Return (x, y) of the center of cell containing provided text 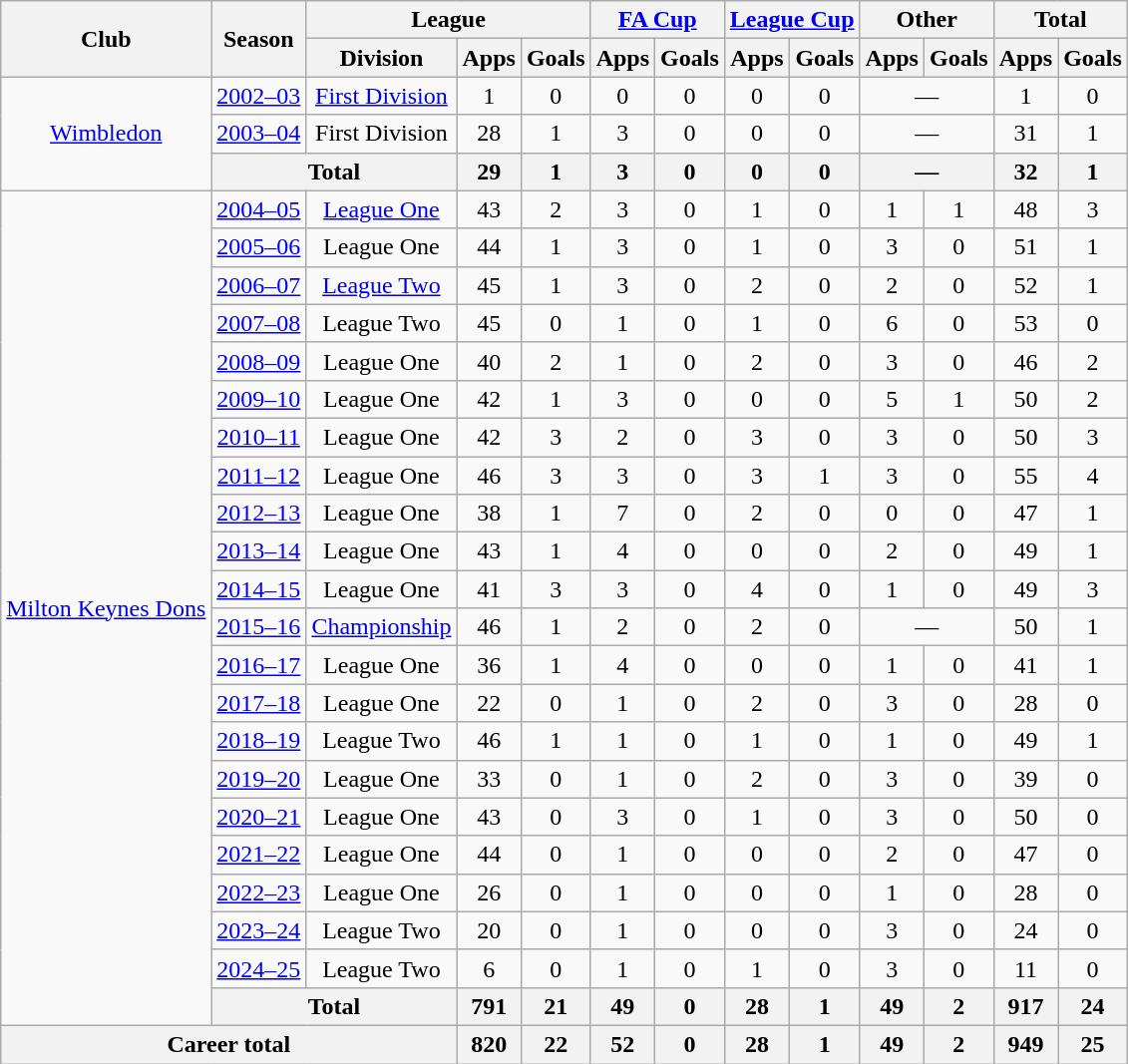
2020–21 (259, 817)
791 (489, 1006)
33 (489, 779)
32 (1025, 172)
48 (1025, 209)
2010–11 (259, 437)
Career total (229, 1044)
Season (259, 39)
20 (489, 930)
League Cup (792, 20)
51 (1025, 247)
39 (1025, 779)
Wimbledon (106, 134)
Milton Keynes Dons (106, 608)
Other (927, 20)
2006–07 (259, 285)
2002–03 (259, 96)
38 (489, 514)
40 (489, 361)
2019–20 (259, 779)
2016–17 (259, 665)
2009–10 (259, 399)
2012–13 (259, 514)
2021–22 (259, 855)
2023–24 (259, 930)
917 (1025, 1006)
2003–04 (259, 134)
949 (1025, 1044)
Division (381, 58)
2007–08 (259, 323)
2017–18 (259, 703)
2004–05 (259, 209)
5 (892, 399)
Championship (381, 627)
7 (622, 514)
League (449, 20)
820 (489, 1044)
2005–06 (259, 247)
FA Cup (657, 20)
2024–25 (259, 968)
21 (556, 1006)
2013–14 (259, 551)
55 (1025, 476)
2018–19 (259, 741)
53 (1025, 323)
2015–16 (259, 627)
Club (106, 39)
2008–09 (259, 361)
26 (489, 892)
36 (489, 665)
2014–15 (259, 589)
29 (489, 172)
25 (1093, 1044)
2022–23 (259, 892)
31 (1025, 134)
11 (1025, 968)
2011–12 (259, 476)
